Detect which cell encompasses the target text, then output its (x, y) center coordinate. 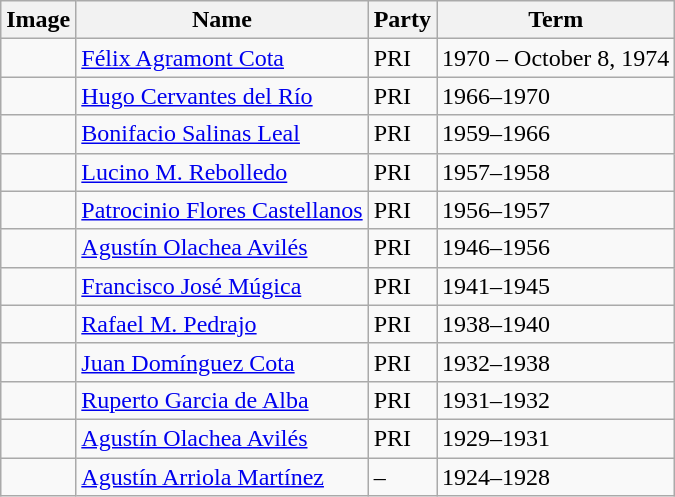
Lucino M. Rebolledo (222, 172)
– (402, 477)
1970 – October 8, 1974 (556, 58)
1938–1940 (556, 324)
Agustín Arriola Martínez (222, 477)
Francisco José Múgica (222, 286)
1941–1945 (556, 286)
Party (402, 20)
1929–1931 (556, 438)
1932–1938 (556, 362)
Patrocinio Flores Castellanos (222, 210)
1931–1932 (556, 400)
Juan Domínguez Cota (222, 362)
Term (556, 20)
1946–1956 (556, 248)
Ruperto Garcia de Alba (222, 400)
Name (222, 20)
Bonifacio Salinas Leal (222, 134)
1924–1928 (556, 477)
1956–1957 (556, 210)
Hugo Cervantes del Río (222, 96)
1966–1970 (556, 96)
Image (38, 20)
1957–1958 (556, 172)
1959–1966 (556, 134)
Félix Agramont Cota (222, 58)
Rafael M. Pedrajo (222, 324)
